Capture the cell that displays the provided text and extract its [X, Y] central coordinate. 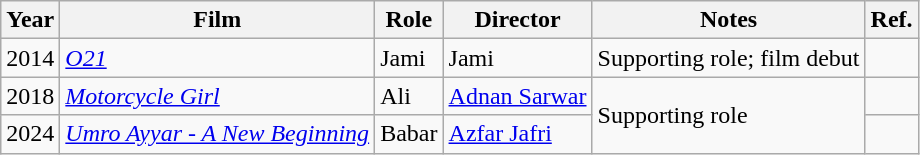
Director [518, 20]
Supporting role [728, 115]
Adnan Sarwar [518, 96]
2018 [30, 96]
2024 [30, 134]
Azfar Jafri [518, 134]
Notes [728, 20]
Umro Ayyar - A New Beginning [218, 134]
Role [409, 20]
Ref. [892, 20]
2014 [30, 58]
Film [218, 20]
Ali [409, 96]
Motorcycle Girl [218, 96]
Babar [409, 134]
Year [30, 20]
O21 [218, 58]
Supporting role; film debut [728, 58]
